Capture the cell that displays the provided text and extract its [X, Y] central coordinate. 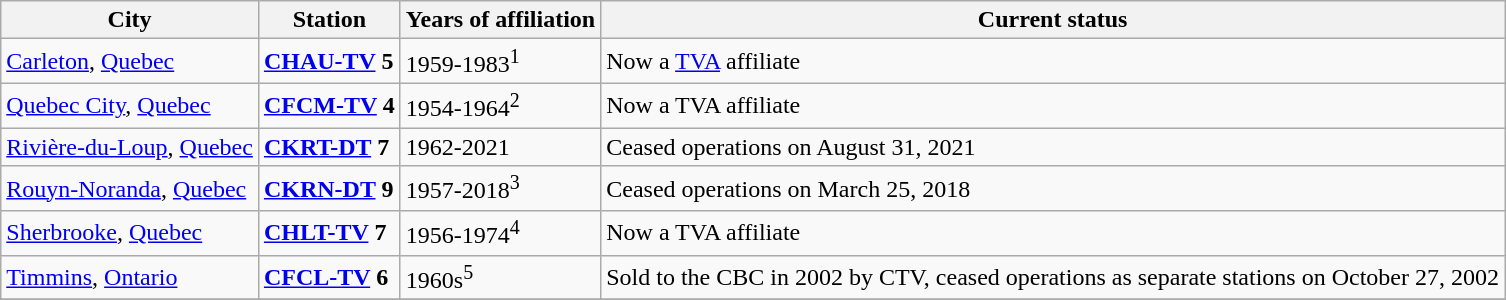
Station [329, 20]
CKRN-DT 9 [329, 188]
CHAU-TV 5 [329, 62]
Sold to the CBC in 2002 by CTV, ceased operations as separate stations on October 27, 2002 [1053, 278]
CFCL-TV 6 [329, 278]
Rouyn-Noranda, Quebec [130, 188]
Years of affiliation [500, 20]
Ceased operations on March 25, 2018 [1053, 188]
1962-2021 [500, 147]
CHLT-TV 7 [329, 234]
1954-19642 [500, 106]
1960s5 [500, 278]
Rivière-du-Loup, Quebec [130, 147]
CFCM-TV 4 [329, 106]
1957-20183 [500, 188]
City [130, 20]
Carleton, Quebec [130, 62]
CKRT-DT 7 [329, 147]
1956-19744 [500, 234]
Current status [1053, 20]
Timmins, Ontario [130, 278]
Sherbrooke, Quebec [130, 234]
Quebec City, Quebec [130, 106]
Ceased operations on August 31, 2021 [1053, 147]
1959-19831 [500, 62]
